Pinpoint the cell where the given text exists, returning its (X, Y) midpoint coordinate. 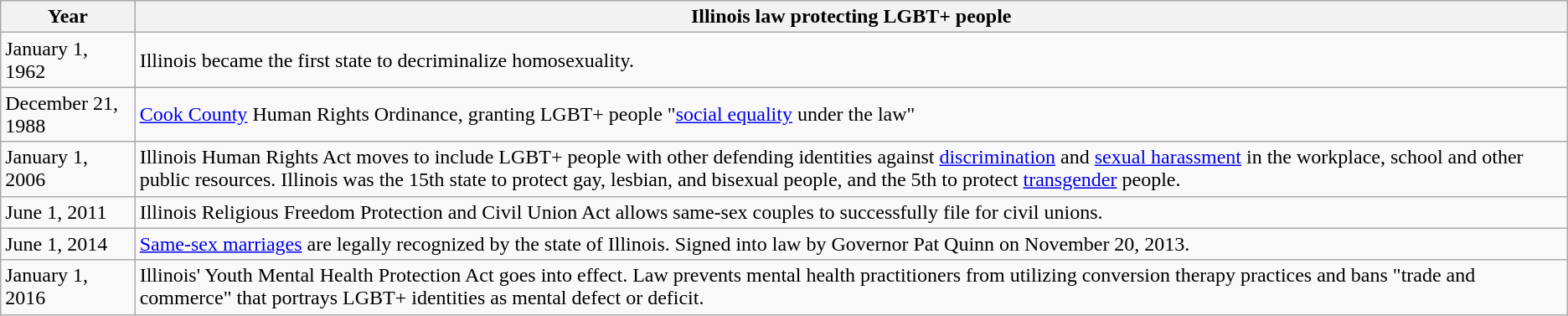
Illinois became the first state to decriminalize homosexuality. (851, 60)
December 21, 1988 (68, 114)
January 1, 1962 (68, 60)
June 1, 2011 (68, 212)
Illinois law protecting LGBT+ people (851, 17)
Year (68, 17)
January 1, 2006 (68, 169)
Same-sex marriages are legally recognized by the state of Illinois. Signed into law by Governor Pat Quinn on November 20, 2013. (851, 244)
Cook County Human Rights Ordinance, granting LGBT+ people "social equality under the law" (851, 114)
June 1, 2014 (68, 244)
January 1, 2016 (68, 287)
Illinois Religious Freedom Protection and Civil Union Act allows same-sex couples to successfully file for civil unions. (851, 212)
